Detect which cell encompasses the target text, then output its (X, Y) center coordinate. 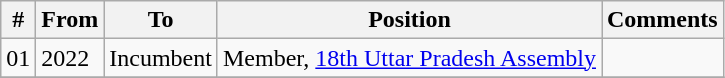
Incumbent (161, 58)
Comments (663, 20)
# (18, 20)
To (161, 20)
2022 (70, 58)
01 (18, 58)
Member, 18th Uttar Pradesh Assembly (409, 58)
Position (409, 20)
From (70, 20)
